For the text-containing cell, return its midpoint in (x, y) coordinate format. 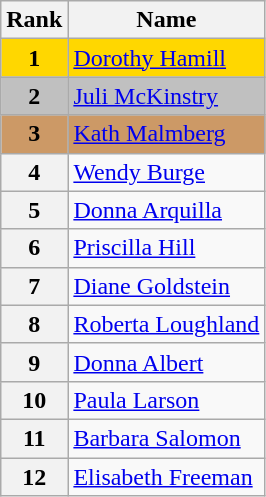
9 (34, 362)
Priscilla Hill (166, 248)
12 (34, 477)
Elisabeth Freeman (166, 477)
Donna Albert (166, 362)
8 (34, 324)
Name (166, 20)
Rank (34, 20)
Juli McKinstry (166, 96)
1 (34, 58)
Diane Goldstein (166, 286)
Roberta Loughland (166, 324)
Kath Malmberg (166, 134)
2 (34, 96)
3 (34, 134)
Barbara Salomon (166, 438)
7 (34, 286)
11 (34, 438)
Donna Arquilla (166, 210)
Wendy Burge (166, 172)
10 (34, 400)
4 (34, 172)
Paula Larson (166, 400)
6 (34, 248)
Dorothy Hamill (166, 58)
5 (34, 210)
